Extract the (x, y) coordinate from the center of the cell holding the provided text.  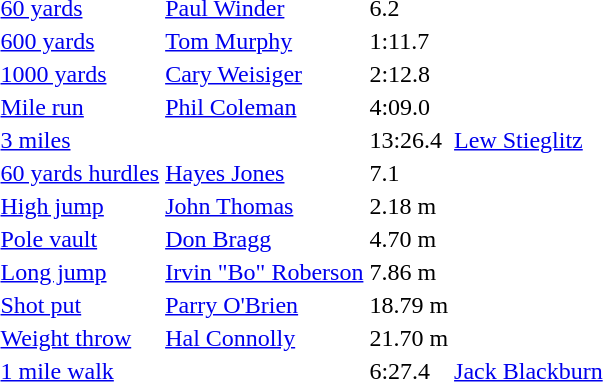
Hal Connolly (264, 338)
Cary Weisiger (264, 74)
Tom Murphy (264, 41)
Parry O'Brien (264, 305)
Hayes Jones (264, 173)
Don Bragg (264, 239)
13:26.4 (409, 140)
18.79 m (409, 305)
7.1 (409, 173)
4:09.0 (409, 107)
Irvin "Bo" Roberson (264, 272)
Phil Coleman (264, 107)
2:12.8 (409, 74)
1:11.7 (409, 41)
2.18 m (409, 206)
21.70 m (409, 338)
4.70 m (409, 239)
7.86 m (409, 272)
John Thomas (264, 206)
